Provide the [x, y] coordinate of the cell's center where the given text is located.  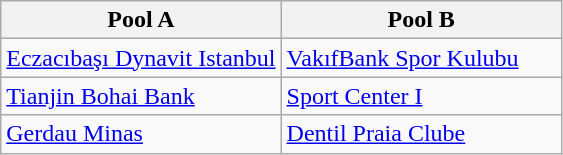
Tianjin Bohai Bank [141, 96]
Pool A [141, 20]
Dentil Praia Clube [421, 134]
Gerdau Minas [141, 134]
Sport Center I [421, 96]
Eczacıbaşı Dynavit Istanbul [141, 58]
Pool B [421, 20]
VakıfBank Spor Kulubu [421, 58]
